Identify which cell holds the provided text, then report its (X, Y) central coordinate. 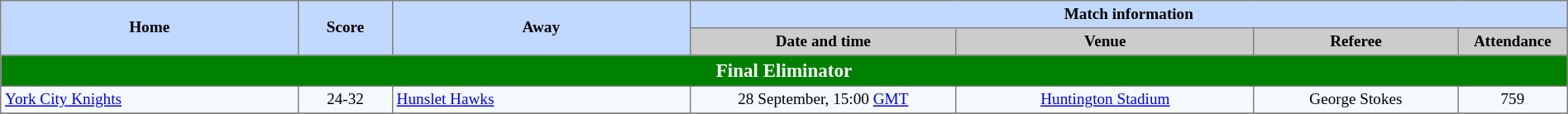
Attendance (1513, 41)
Match information (1128, 15)
Date and time (823, 41)
George Stokes (1355, 99)
28 September, 15:00 GMT (823, 99)
Home (150, 28)
Score (346, 28)
759 (1513, 99)
Away (541, 28)
Huntington Stadium (1105, 99)
24-32 (346, 99)
York City Knights (150, 99)
Hunslet Hawks (541, 99)
Final Eliminator (784, 71)
Referee (1355, 41)
Venue (1105, 41)
